From the cell containing the given text, extract its center point as [x, y] coordinate. 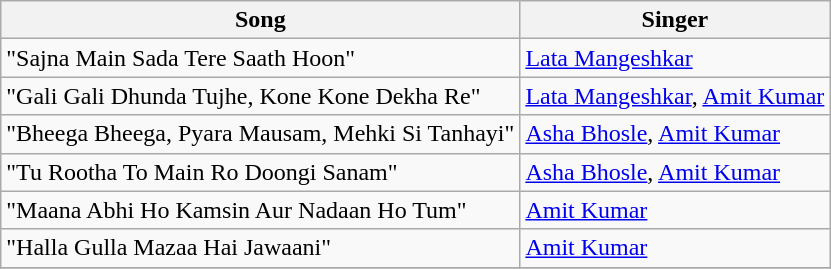
"Bheega Bheega, Pyara Mausam, Mehki Si Tanhayi" [260, 134]
Lata Mangeshkar [675, 58]
"Sajna Main Sada Tere Saath Hoon" [260, 58]
Singer [675, 20]
"Gali Gali Dhunda Tujhe, Kone Kone Dekha Re" [260, 96]
"Tu Rootha To Main Ro Doongi Sanam" [260, 172]
Lata Mangeshkar, Amit Kumar [675, 96]
"Halla Gulla Mazaa Hai Jawaani" [260, 248]
Song [260, 20]
"Maana Abhi Ho Kamsin Aur Nadaan Ho Tum" [260, 210]
